Locate the cell with the specified text and output its [x, y] center coordinate. 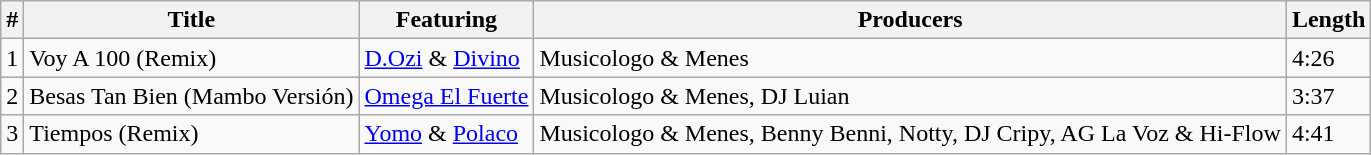
Producers [910, 20]
Omega El Fuerte [446, 96]
Tiempos (Remix) [192, 134]
Yomo & Polaco [446, 134]
2 [12, 96]
Besas Tan Bien (Mambo Versión) [192, 96]
1 [12, 58]
3:37 [1328, 96]
Musicologo & Menes [910, 58]
Musicologo & Menes, Benny Benni, Notty, DJ Cripy, AG La Voz & Hi-Flow [910, 134]
D.Ozi & Divino [446, 58]
Featuring [446, 20]
Length [1328, 20]
3 [12, 134]
4:26 [1328, 58]
Title [192, 20]
Musicologo & Menes, DJ Luian [910, 96]
4:41 [1328, 134]
Voy A 100 (Remix) [192, 58]
# [12, 20]
